Search for the cell housing the specified text and yield its (X, Y) center coordinate. 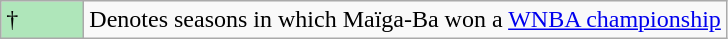
† (42, 20)
Denotes seasons in which Maïga-Ba won a WNBA championship (406, 20)
